Identify which cell holds the provided text, then report its (x, y) central coordinate. 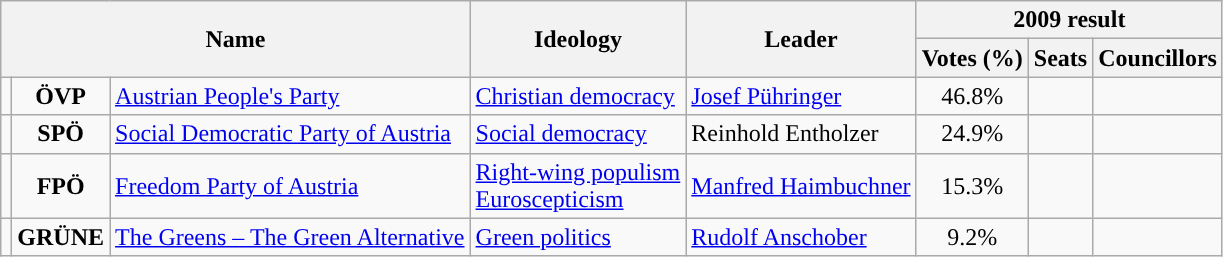
Right-wing populismEuroscepticism (578, 186)
15.3% (972, 186)
Reinhold Entholzer (801, 134)
Green politics (578, 237)
Christian democracy (578, 96)
Josef Pühringer (801, 96)
Austrian People's Party (290, 96)
FPÖ (61, 186)
SPÖ (61, 134)
Votes (%) (972, 58)
ÖVP (61, 96)
Seats (1060, 58)
Social democracy (578, 134)
2009 result (1069, 20)
Manfred Haimbuchner (801, 186)
Councillors (1158, 58)
GRÜNE (61, 237)
Name (236, 39)
Rudolf Anschober (801, 237)
9.2% (972, 237)
46.8% (972, 96)
Ideology (578, 39)
The Greens – The Green Alternative (290, 237)
24.9% (972, 134)
Leader (801, 39)
Social Democratic Party of Austria (290, 134)
Freedom Party of Austria (290, 186)
